From the cell containing the given text, extract its center point as [x, y] coordinate. 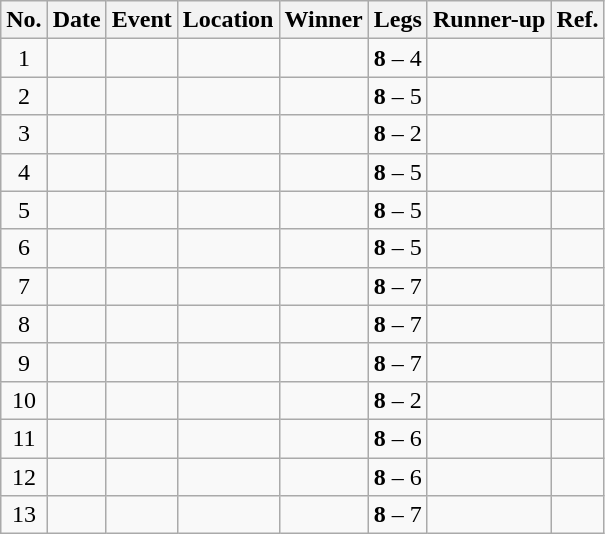
6 [24, 248]
9 [24, 362]
5 [24, 210]
Winner [324, 20]
Runner-up [489, 20]
10 [24, 400]
12 [24, 477]
Date [76, 20]
4 [24, 172]
Ref. [578, 20]
8 – 4 [398, 58]
No. [24, 20]
11 [24, 438]
13 [24, 515]
7 [24, 286]
Legs [398, 20]
1 [24, 58]
2 [24, 96]
Location [228, 20]
Event [142, 20]
3 [24, 134]
8 [24, 324]
